Find where the given text appears and provide that cell's center as [X, Y] coordinate. 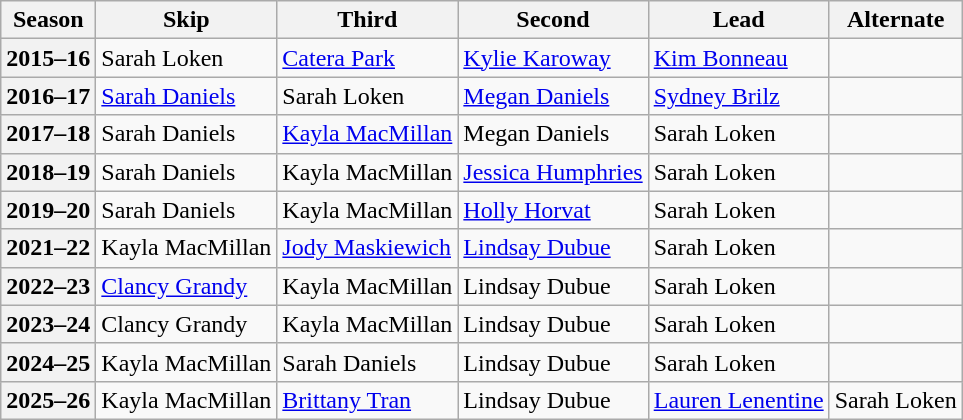
Kim Bonneau [738, 58]
Lauren Lenentine [738, 400]
2023–24 [48, 324]
Catera Park [368, 58]
Alternate [896, 20]
Second [553, 20]
2025–26 [48, 400]
Jody Maskiewich [368, 248]
2016–17 [48, 96]
2019–20 [48, 210]
2018–19 [48, 172]
Sydney Brilz [738, 96]
Holly Horvat [553, 210]
2024–25 [48, 362]
Brittany Tran [368, 400]
2017–18 [48, 134]
Third [368, 20]
2015–16 [48, 58]
Jessica Humphries [553, 172]
2021–22 [48, 248]
Season [48, 20]
Lead [738, 20]
Kylie Karoway [553, 58]
2022–23 [48, 286]
Skip [186, 20]
